Detect which cell encompasses the target text, then output its [x, y] center coordinate. 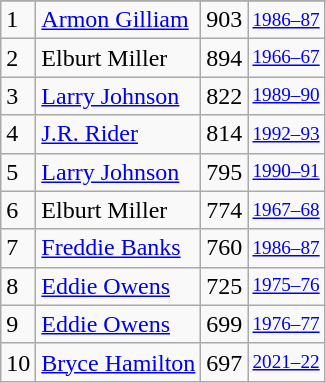
697 [224, 362]
Bryce Hamilton [118, 362]
2021–22 [286, 362]
1966–67 [286, 58]
1989–90 [286, 96]
3 [18, 96]
1975–76 [286, 286]
903 [224, 20]
725 [224, 286]
7 [18, 248]
5 [18, 172]
4 [18, 134]
Freddie Banks [118, 248]
8 [18, 286]
1976–77 [286, 324]
795 [224, 172]
2 [18, 58]
760 [224, 248]
10 [18, 362]
822 [224, 96]
814 [224, 134]
1 [18, 20]
774 [224, 210]
1990–91 [286, 172]
894 [224, 58]
6 [18, 210]
Armon Gilliam [118, 20]
J.R. Rider [118, 134]
9 [18, 324]
1992–93 [286, 134]
1967–68 [286, 210]
699 [224, 324]
